Output the [x, y] coordinate of the center of the cell containing the given text.  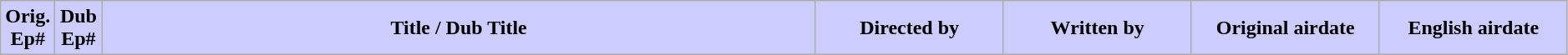
Directed by [909, 28]
Original airdate [1285, 28]
Dub Ep# [79, 28]
Written by [1098, 28]
English airdate [1474, 28]
Orig. Ep# [28, 28]
Title / Dub Title [459, 28]
